Return [x, y] of the center of cell containing provided text 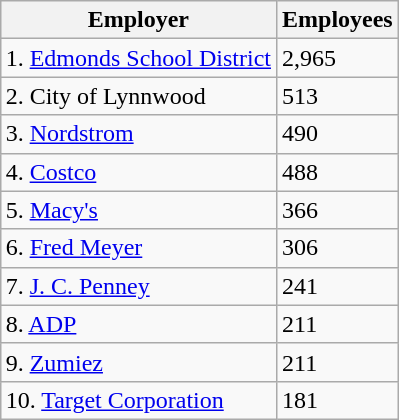
1. Edmonds School District [138, 58]
3. Nordstrom [138, 134]
Employees [338, 20]
241 [338, 286]
181 [338, 400]
2. City of Lynnwood [138, 96]
488 [338, 172]
366 [338, 210]
306 [338, 248]
Employer [138, 20]
7. J. C. Penney [138, 286]
10. Target Corporation [138, 400]
4. Costco [138, 172]
490 [338, 134]
5. Macy's [138, 210]
2,965 [338, 58]
8. ADP [138, 324]
6. Fred Meyer [138, 248]
513 [338, 96]
9. Zumiez [138, 362]
